Return [x, y] of the center of cell containing provided text 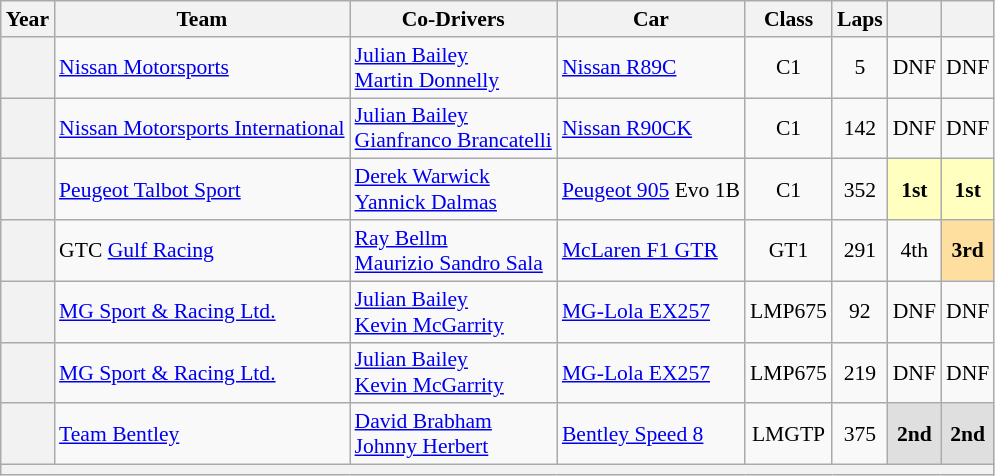
142 [860, 128]
3rd [968, 250]
Ray Bellm Maurizio Sandro Sala [454, 250]
92 [860, 312]
GTC Gulf Racing [202, 250]
Class [788, 19]
Year [28, 19]
Nissan R89C [651, 68]
5 [860, 68]
375 [860, 434]
Peugeot 905 Evo 1B [651, 190]
4th [914, 250]
LMGTP [788, 434]
352 [860, 190]
Team Bentley [202, 434]
Nissan Motorsports [202, 68]
GT1 [788, 250]
Co-Drivers [454, 19]
219 [860, 372]
David Brabham Johnny Herbert [454, 434]
Julian Bailey Gianfranco Brancatelli [454, 128]
McLaren F1 GTR [651, 250]
Team [202, 19]
Nissan Motorsports International [202, 128]
Bentley Speed 8 [651, 434]
Peugeot Talbot Sport [202, 190]
Laps [860, 19]
Derek Warwick Yannick Dalmas [454, 190]
291 [860, 250]
Julian Bailey Martin Donnelly [454, 68]
Car [651, 19]
Nissan R90CK [651, 128]
